Output the [X, Y] coordinate of the center of the cell containing the given text.  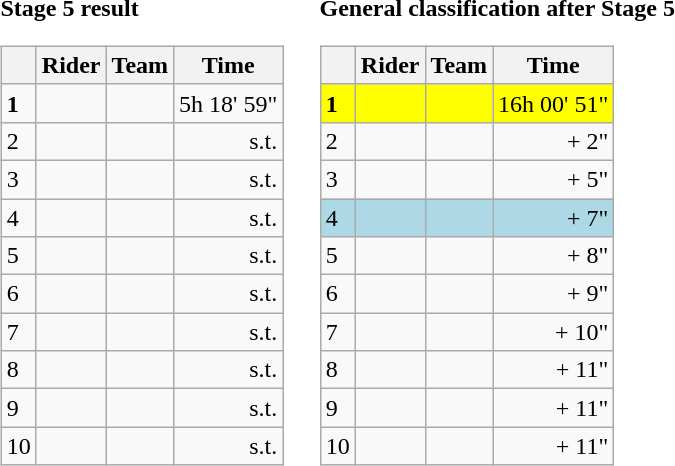
+ 2" [554, 141]
+ 10" [554, 332]
+ 5" [554, 179]
+ 9" [554, 294]
16h 00' 51" [554, 103]
+ 8" [554, 256]
5h 18' 59" [228, 103]
+ 7" [554, 217]
